Scan for the cell matching the given text and deliver its (x, y) coordinate at center. 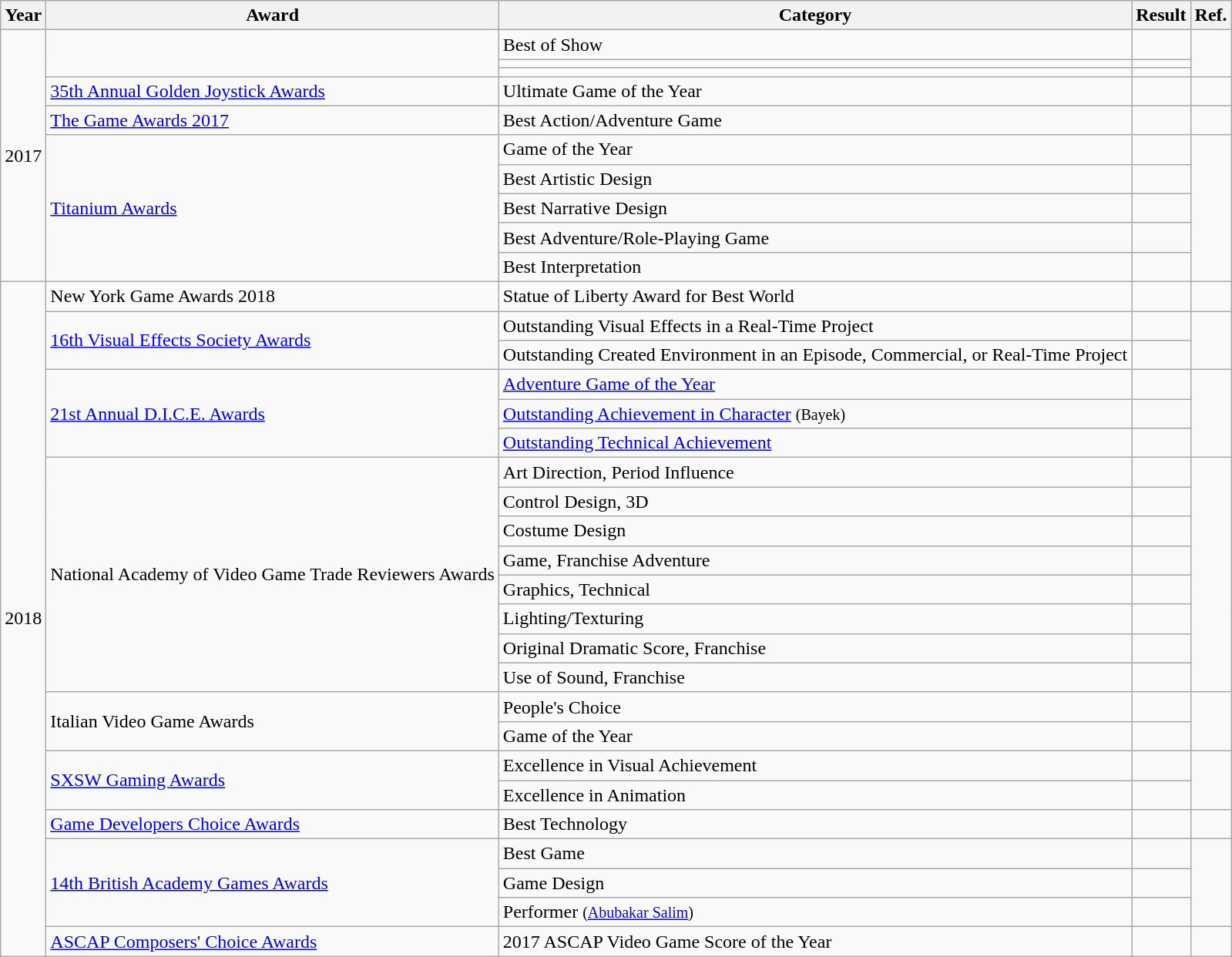
21st Annual D.I.C.E. Awards (273, 414)
Best of Show (815, 45)
14th British Academy Games Awards (273, 883)
Best Artistic Design (815, 179)
Best Action/Adventure Game (815, 120)
Outstanding Visual Effects in a Real-Time Project (815, 326)
2017 ASCAP Video Game Score of the Year (815, 942)
Game Design (815, 883)
Control Design, 3D (815, 502)
Costume Design (815, 531)
Game Developers Choice Awards (273, 824)
Excellence in Visual Achievement (815, 765)
Graphics, Technical (815, 589)
2018 (23, 618)
Outstanding Technical Achievement (815, 443)
ASCAP Composers' Choice Awards (273, 942)
Statue of Liberty Award for Best World (815, 296)
SXSW Gaming Awards (273, 780)
National Academy of Video Game Trade Reviewers Awards (273, 575)
People's Choice (815, 707)
Performer (Abubakar Salim) (815, 912)
Lighting/Texturing (815, 619)
The Game Awards 2017 (273, 120)
Award (273, 15)
Result (1161, 15)
Ref. (1211, 15)
Best Game (815, 854)
Original Dramatic Score, Franchise (815, 648)
Game, Franchise Adventure (815, 560)
Adventure Game of the Year (815, 384)
New York Game Awards 2018 (273, 296)
16th Visual Effects Society Awards (273, 341)
Best Technology (815, 824)
Best Adventure/Role-Playing Game (815, 237)
35th Annual Golden Joystick Awards (273, 91)
Category (815, 15)
Italian Video Game Awards (273, 721)
Art Direction, Period Influence (815, 472)
Titanium Awards (273, 208)
Outstanding Achievement in Character (Bayek) (815, 414)
Use of Sound, Franchise (815, 677)
2017 (23, 156)
Best Narrative Design (815, 208)
Year (23, 15)
Best Interpretation (815, 267)
Outstanding Created Environment in an Episode, Commercial, or Real-Time Project (815, 355)
Ultimate Game of the Year (815, 91)
Excellence in Animation (815, 794)
